Scan for the cell matching the given text and deliver its (x, y) coordinate at center. 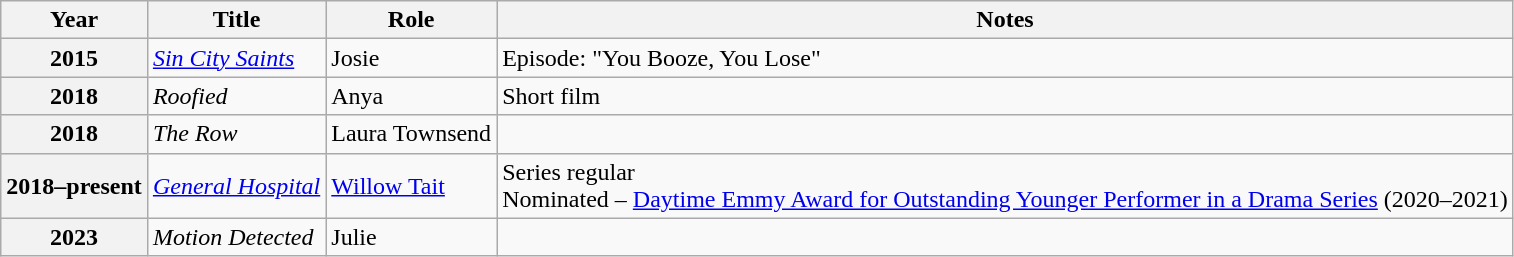
Roofied (236, 96)
Josie (412, 58)
Notes (1006, 20)
2018–present (74, 186)
General Hospital (236, 186)
Julie (412, 237)
2015 (74, 58)
Role (412, 20)
Anya (412, 96)
Year (74, 20)
Willow Tait (412, 186)
Sin City Saints (236, 58)
Title (236, 20)
Short film (1006, 96)
Laura Townsend (412, 134)
Series regular Nominated – Daytime Emmy Award for Outstanding Younger Performer in a Drama Series (2020–2021) (1006, 186)
Episode: "You Booze, You Lose" (1006, 58)
Motion Detected (236, 237)
The Row (236, 134)
2023 (74, 237)
